Output the (x, y) coordinate of the center of the cell containing the given text.  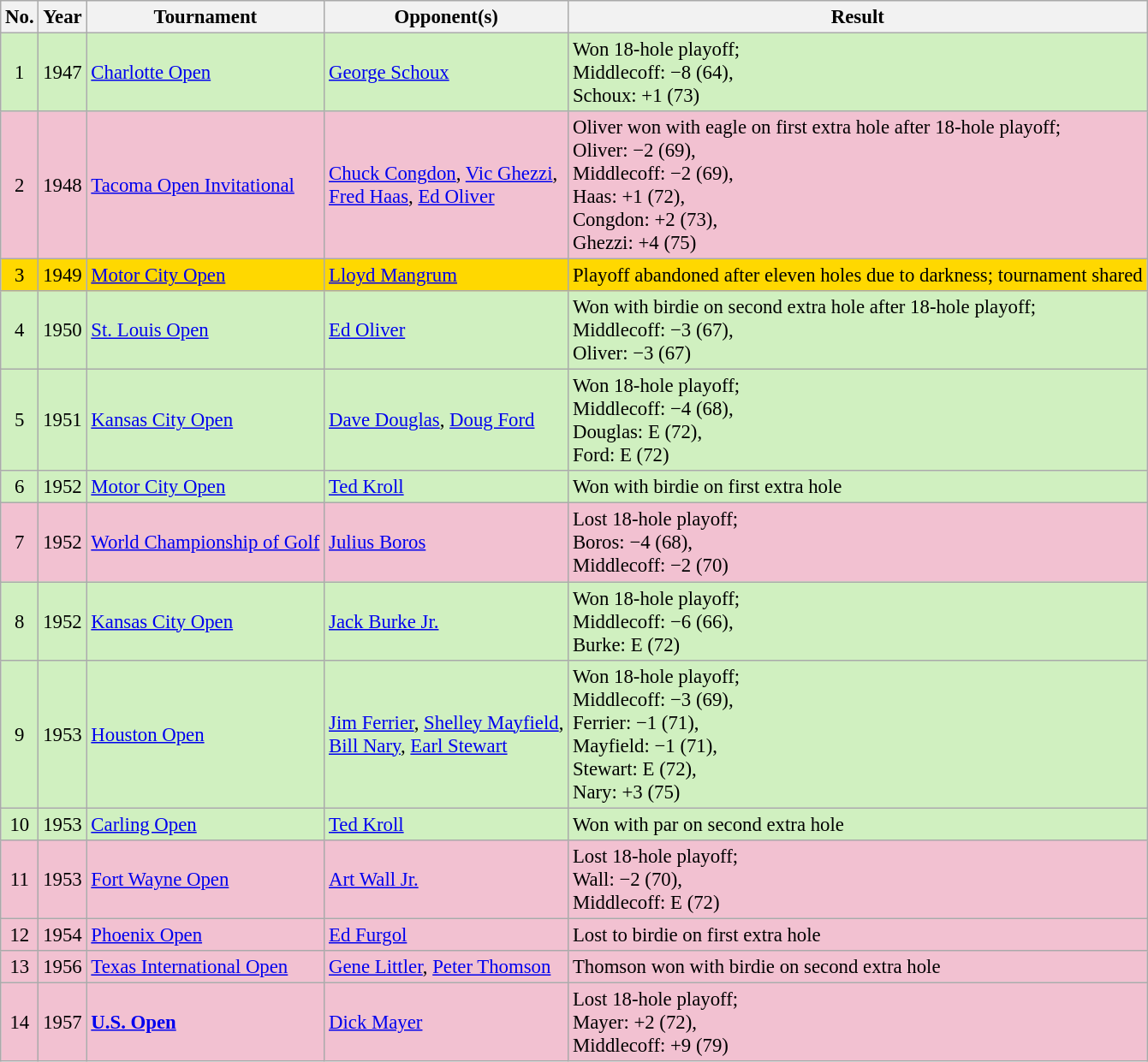
5 (20, 421)
Lloyd Mangrum (447, 276)
1957 (62, 1022)
14 (20, 1022)
Result (858, 17)
Playoff abandoned after eleven holes due to darkness; tournament shared (858, 276)
1950 (62, 330)
Dick Mayer (447, 1022)
10 (20, 824)
1956 (62, 967)
Won with birdie on second extra hole after 18-hole playoff;Middlecoff: −3 (67),Oliver: −3 (67) (858, 330)
Won 18-hole playoff;Middlecoff: −6 (66),Burke: E (72) (858, 621)
No. (20, 17)
Carling Open (205, 824)
St. Louis Open (205, 330)
World Championship of Golf (205, 543)
Fort Wayne Open (205, 879)
9 (20, 734)
Won 18-hole playoff;Middlecoff: −8 (64),Schoux: +1 (73) (858, 73)
Opponent(s) (447, 17)
Jack Burke Jr. (447, 621)
U.S. Open (205, 1022)
Tacoma Open Invitational (205, 185)
Tournament (205, 17)
Ed Oliver (447, 330)
1954 (62, 934)
Jim Ferrier, Shelley Mayfield, Bill Nary, Earl Stewart (447, 734)
Won 18-hole playoff;Middlecoff: −3 (69),Ferrier: −1 (71),Mayfield: −1 (71),Stewart: E (72),Nary: +3 (75) (858, 734)
Gene Littler, Peter Thomson (447, 967)
8 (20, 621)
Phoenix Open (205, 934)
Won with birdie on first extra hole (858, 487)
1947 (62, 73)
Lost 18-hole playoff;Boros: −4 (68),Middlecoff: −2 (70) (858, 543)
Art Wall Jr. (447, 879)
4 (20, 330)
Lost to birdie on first extra hole (858, 934)
1951 (62, 421)
Julius Boros (447, 543)
1 (20, 73)
3 (20, 276)
Won 18-hole playoff;Middlecoff: −4 (68),Douglas: E (72),Ford: E (72) (858, 421)
Charlotte Open (205, 73)
George Schoux (447, 73)
Year (62, 17)
Lost 18-hole playoff;Mayer: +2 (72),Middlecoff: +9 (79) (858, 1022)
Texas International Open (205, 967)
6 (20, 487)
Chuck Congdon, Vic Ghezzi, Fred Haas, Ed Oliver (447, 185)
Oliver won with eagle on first extra hole after 18-hole playoff;Oliver: −2 (69),Middlecoff: −2 (69),Haas: +1 (72),Congdon: +2 (73),Ghezzi: +4 (75) (858, 185)
Lost 18-hole playoff;Wall: −2 (70),Middlecoff: E (72) (858, 879)
7 (20, 543)
11 (20, 879)
13 (20, 967)
Won with par on second extra hole (858, 824)
Dave Douglas, Doug Ford (447, 421)
1948 (62, 185)
1949 (62, 276)
Ed Furgol (447, 934)
12 (20, 934)
Houston Open (205, 734)
2 (20, 185)
Thomson won with birdie on second extra hole (858, 967)
